Determine the [X, Y] coordinate at the center of the cell enclosing the given text.  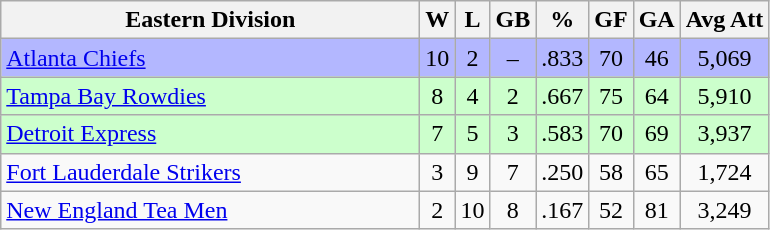
GF [611, 20]
% [562, 20]
.583 [562, 134]
L [472, 20]
.167 [562, 210]
Fort Lauderdale Strikers [210, 172]
.833 [562, 58]
9 [472, 172]
64 [656, 96]
58 [611, 172]
5,069 [724, 58]
Avg Att [724, 20]
46 [656, 58]
W [438, 20]
.250 [562, 172]
GA [656, 20]
5,910 [724, 96]
69 [656, 134]
5 [472, 134]
.667 [562, 96]
Atlanta Chiefs [210, 58]
3,937 [724, 134]
75 [611, 96]
New England Tea Men [210, 210]
– [513, 58]
GB [513, 20]
Eastern Division [210, 20]
81 [656, 210]
Detroit Express [210, 134]
1,724 [724, 172]
4 [472, 96]
Tampa Bay Rowdies [210, 96]
3,249 [724, 210]
52 [611, 210]
65 [656, 172]
